Locate the cell with the specified text and output its (x, y) center coordinate. 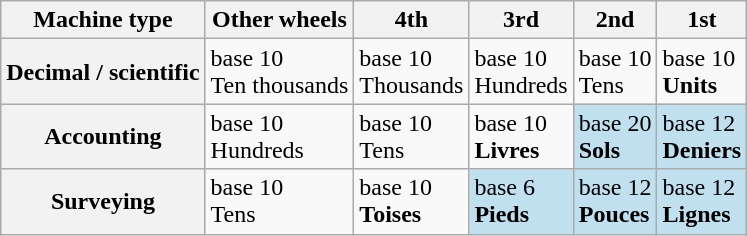
Surveying (103, 202)
base 10 Livres (521, 136)
base 10 Thousands (412, 72)
1st (702, 20)
3rd (521, 20)
Machine type (103, 20)
base 10 Units (702, 72)
base 20 Sols (615, 136)
base 6 Pieds (521, 202)
base 12 Lignes (702, 202)
Decimal / scientific (103, 72)
base 10 Toises (412, 202)
Accounting (103, 136)
base 12 Pouces (615, 202)
4th (412, 20)
base 12 Deniers (702, 136)
base 10 Ten thousands (280, 72)
2nd (615, 20)
Other wheels (280, 20)
